Capture the cell that displays the provided text and extract its [X, Y] central coordinate. 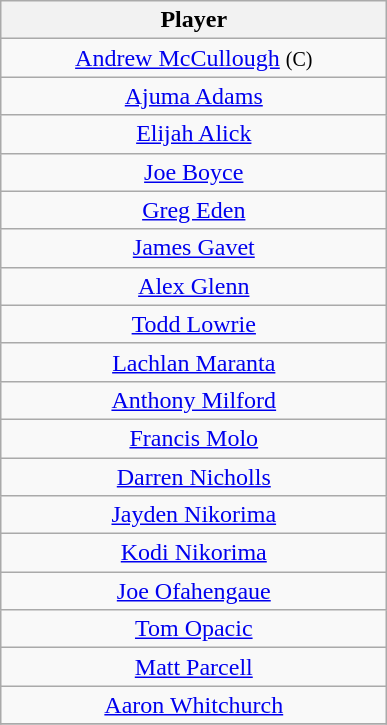
Jayden Nikorima [194, 515]
Ajuma Adams [194, 96]
Greg Eden [194, 210]
Francis Molo [194, 438]
Todd Lowrie [194, 324]
Aaron Whitchurch [194, 705]
Darren Nicholls [194, 477]
Elijah Alick [194, 134]
Kodi Nikorima [194, 553]
Tom Opacic [194, 629]
Anthony Milford [194, 400]
Matt Parcell [194, 667]
Player [194, 20]
Lachlan Maranta [194, 362]
Andrew McCullough (C) [194, 58]
Joe Ofahengaue [194, 591]
James Gavet [194, 248]
Joe Boyce [194, 172]
Alex Glenn [194, 286]
